Provide the [X, Y] coordinate of the cell's center where the given text is located.  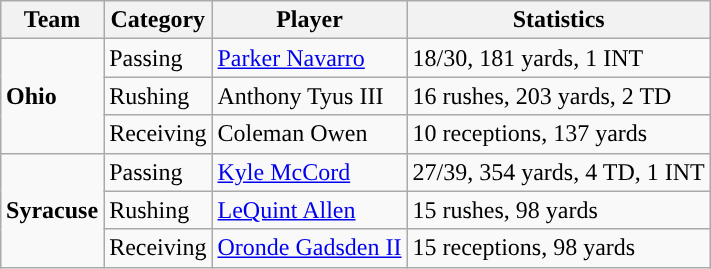
10 receptions, 137 yards [558, 134]
27/39, 354 yards, 4 TD, 1 INT [558, 172]
Ohio [52, 96]
15 rushes, 98 yards [558, 210]
Team [52, 20]
Statistics [558, 20]
LeQuint Allen [310, 210]
Kyle McCord [310, 172]
15 receptions, 98 yards [558, 248]
Oronde Gadsden II [310, 248]
18/30, 181 yards, 1 INT [558, 58]
Anthony Tyus III [310, 96]
Category [158, 20]
Parker Navarro [310, 58]
Coleman Owen [310, 134]
16 rushes, 203 yards, 2 TD [558, 96]
Player [310, 20]
Syracuse [52, 210]
